Find where the given text appears and provide that cell's center as (x, y) coordinate. 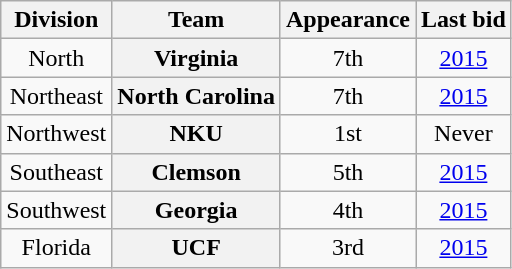
Georgia (196, 210)
NKU (196, 134)
Florida (56, 248)
Appearance (348, 20)
5th (348, 172)
3rd (348, 248)
Division (56, 20)
North Carolina (196, 96)
Never (464, 134)
Last bid (464, 20)
Team (196, 20)
Northwest (56, 134)
Clemson (196, 172)
4th (348, 210)
Southwest (56, 210)
Virginia (196, 58)
Southeast (56, 172)
Northeast (56, 96)
1st (348, 134)
UCF (196, 248)
North (56, 58)
